Detect which cell encompasses the target text, then output its (X, Y) center coordinate. 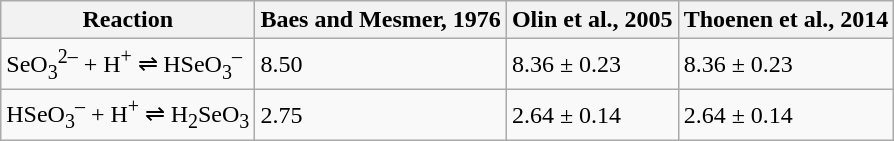
2.75 (381, 116)
8.50 (381, 64)
HSeO3– + H+ ⇌ H2SeO3 (128, 116)
Olin et al., 2005 (592, 20)
SeO32– + H+ ⇌ HSeO3– (128, 64)
Thoenen et al., 2014 (786, 20)
Reaction (128, 20)
Baes and Mesmer, 1976 (381, 20)
